Provide the [x, y] coordinate of the cell's center where the given text is located.  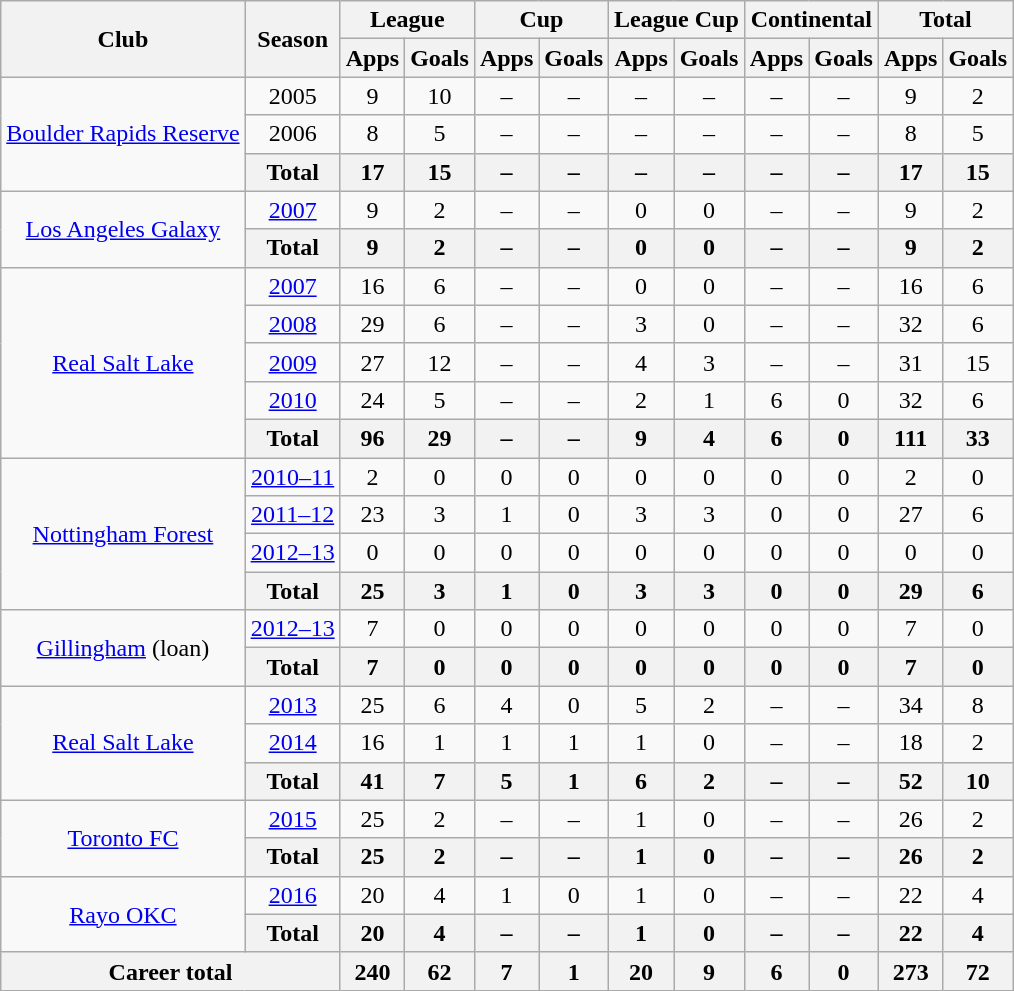
111 [910, 438]
24 [372, 400]
52 [910, 781]
2009 [292, 362]
League [407, 20]
Rayo OKC [123, 914]
Season [292, 39]
2010 [292, 400]
2011–12 [292, 515]
2010–11 [292, 477]
Los Angeles Galaxy [123, 229]
Nottingham Forest [123, 534]
2016 [292, 895]
62 [440, 971]
2014 [292, 743]
2008 [292, 324]
2015 [292, 819]
Boulder Rapids Reserve [123, 134]
72 [978, 971]
2013 [292, 705]
2005 [292, 96]
2006 [292, 134]
41 [372, 781]
23 [372, 515]
League Cup [677, 20]
18 [910, 743]
Club [123, 39]
33 [978, 438]
Career total [170, 971]
240 [372, 971]
96 [372, 438]
Continental [811, 20]
31 [910, 362]
12 [440, 362]
Cup [541, 20]
273 [910, 971]
Toronto FC [123, 838]
34 [910, 705]
Gillingham (loan) [123, 648]
